Pinpoint the cell where the given text exists, returning its [X, Y] midpoint coordinate. 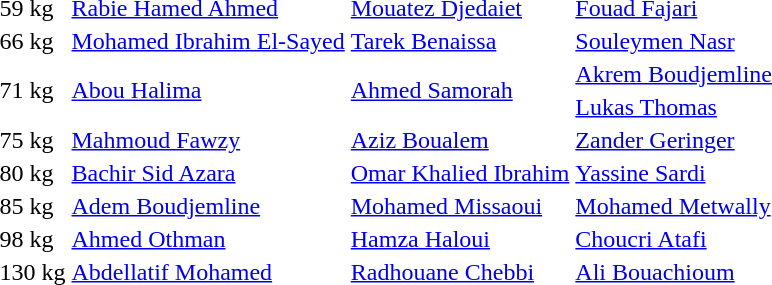
Tarek Benaissa [460, 41]
Hamza Haloui [460, 239]
Bachir Sid Azara [208, 173]
Abou Halima [208, 90]
Ahmed Othman [208, 239]
Mohamed Ibrahim El-Sayed [208, 41]
Omar Khalied Ibrahim [460, 173]
Adem Boudjemline [208, 206]
Mohamed Missaoui [460, 206]
Aziz Boualem [460, 140]
Mahmoud Fawzy [208, 140]
Ahmed Samorah [460, 90]
